Find where the given text appears and provide that cell's center as (X, Y) coordinate. 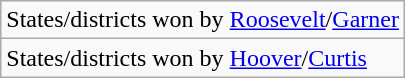
States/districts won by Hoover/Curtis (203, 58)
States/districts won by Roosevelt/Garner (203, 20)
